From the cell containing the given text, extract its center point as (X, Y) coordinate. 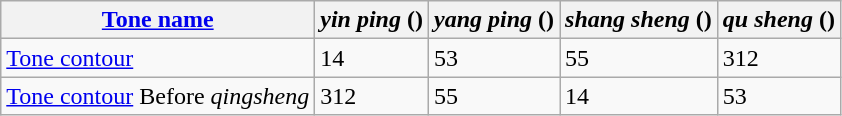
yang ping () (494, 20)
Tone name (158, 20)
Tone contour (158, 58)
Tone contour Before qingsheng (158, 96)
shang sheng () (639, 20)
qu sheng () (778, 20)
yin ping () (372, 20)
